Output the [X, Y] coordinate of the center of the cell containing the given text.  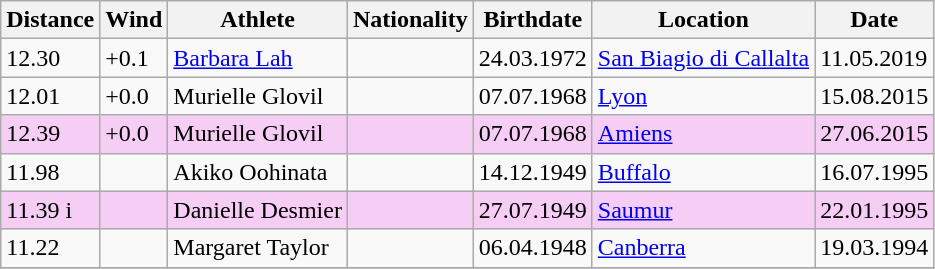
Canberra [703, 248]
11.22 [50, 248]
27.07.1949 [532, 210]
Athlete [258, 20]
Saumur [703, 210]
12.01 [50, 96]
Buffalo [703, 172]
15.08.2015 [874, 96]
Margaret Taylor [258, 248]
11.05.2019 [874, 58]
Barbara Lah [258, 58]
+0.1 [134, 58]
Nationality [410, 20]
Lyon [703, 96]
11.98 [50, 172]
19.03.1994 [874, 248]
San Biagio di Callalta [703, 58]
11.39 i [50, 210]
14.12.1949 [532, 172]
Birthdate [532, 20]
Akiko Oohinata [258, 172]
Distance [50, 20]
Amiens [703, 134]
Date [874, 20]
06.04.1948 [532, 248]
Danielle Desmier [258, 210]
22.01.1995 [874, 210]
27.06.2015 [874, 134]
16.07.1995 [874, 172]
12.30 [50, 58]
12.39 [50, 134]
Location [703, 20]
Wind [134, 20]
24.03.1972 [532, 58]
